Detect which cell encompasses the target text, then output its [X, Y] center coordinate. 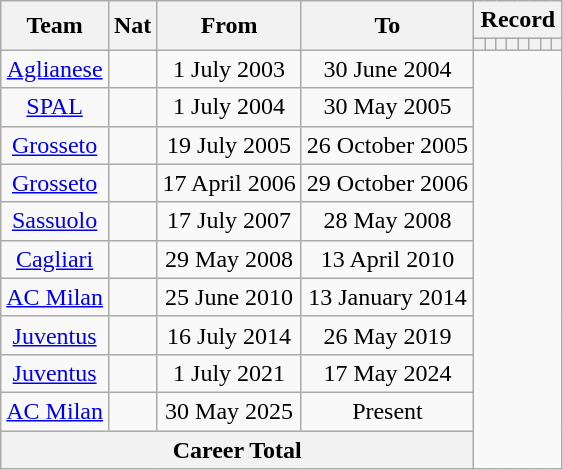
Cagliari [55, 259]
19 July 2005 [229, 145]
1 July 2004 [229, 107]
29 October 2006 [387, 183]
Present [387, 411]
17 April 2006 [229, 183]
30 May 2005 [387, 107]
25 June 2010 [229, 297]
29 May 2008 [229, 259]
Sassuolo [55, 221]
Career Total [238, 449]
17 May 2024 [387, 373]
28 May 2008 [387, 221]
30 May 2025 [229, 411]
30 June 2004 [387, 69]
26 October 2005 [387, 145]
17 July 2007 [229, 221]
26 May 2019 [387, 335]
From [229, 26]
Team [55, 26]
Aglianese [55, 69]
13 April 2010 [387, 259]
1 July 2021 [229, 373]
Record [518, 20]
To [387, 26]
SPAL [55, 107]
13 January 2014 [387, 297]
1 July 2003 [229, 69]
Nat [132, 26]
16 July 2014 [229, 335]
